For the text-containing cell, return its midpoint in (X, Y) coordinate format. 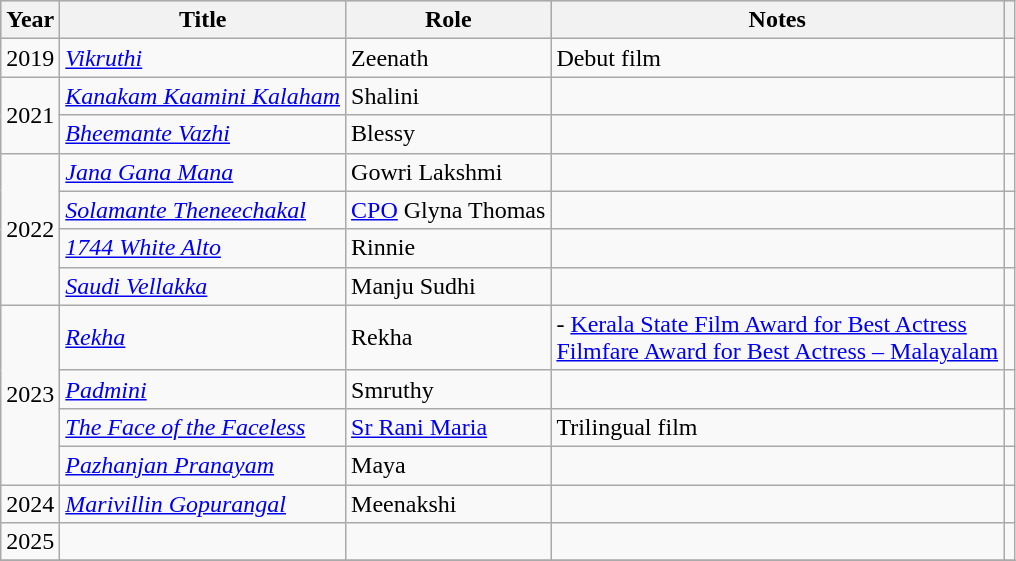
2021 (30, 115)
2022 (30, 229)
Zeenath (448, 58)
2025 (30, 542)
Bheemante Vazhi (203, 134)
1744 White Alto (203, 248)
Padmini (203, 389)
Smruthy (448, 389)
Pazhanjan Pranayam (203, 465)
- Kerala State Film Award for Best Actress Filmfare Award for Best Actress – Malayalam (778, 338)
Manju Sudhi (448, 286)
Kanakam Kaamini Kalaham (203, 96)
2023 (30, 394)
Notes (778, 20)
Rinnie (448, 248)
Role (448, 20)
Gowri Lakshmi (448, 172)
Solamante Theneechakal (203, 210)
Vikruthi (203, 58)
Jana Gana Mana (203, 172)
Trilingual film (778, 427)
Shalini (448, 96)
Maya (448, 465)
Saudi Vellakka (203, 286)
Debut film (778, 58)
Sr Rani Maria (448, 427)
2024 (30, 503)
Blessy (448, 134)
Year (30, 20)
CPO Glyna Thomas (448, 210)
2019 (30, 58)
Meenakshi (448, 503)
Marivillin Gopurangal (203, 503)
The Face of the Faceless (203, 427)
Title (203, 20)
